For the text-containing cell, return its midpoint in (x, y) coordinate format. 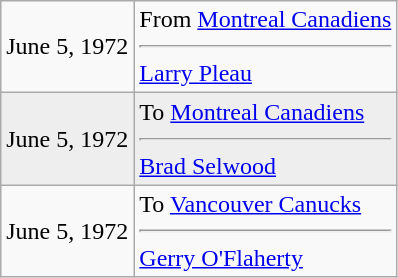
From Montreal CanadiensLarry Pleau (266, 47)
To Montreal CanadiensBrad Selwood (266, 139)
To Vancouver CanucksGerry O'Flaherty (266, 231)
